Return [X, Y] of the center of cell containing provided text 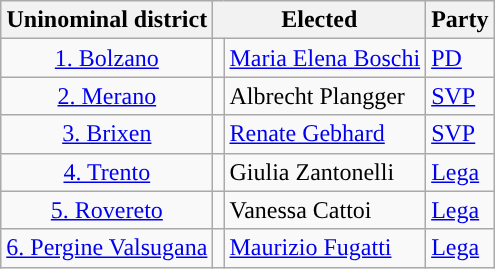
Renate Gebhard [325, 134]
PD [460, 58]
1. Bolzano [107, 58]
Uninominal district [107, 20]
5. Rovereto [107, 210]
6. Pergine Valsugana [107, 248]
Maria Elena Boschi [325, 58]
Giulia Zantonelli [325, 172]
2. Merano [107, 96]
Party [460, 20]
Vanessa Cattoi [325, 210]
Maurizio Fugatti [325, 248]
Elected [320, 20]
4. Trento [107, 172]
Albrecht Plangger [325, 96]
3. Brixen [107, 134]
